Determine the [X, Y] coordinate at the center of the cell enclosing the given text.  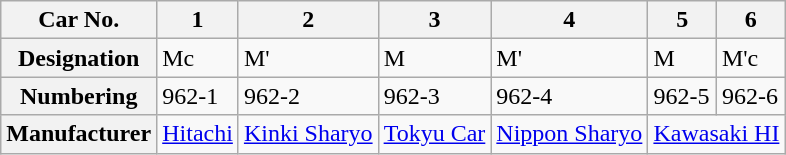
Car No. [79, 20]
Mc [198, 58]
Tokyu Car [434, 134]
Kawasaki HI [716, 134]
962-2 [308, 96]
Manufacturer [79, 134]
5 [682, 20]
6 [750, 20]
962-4 [570, 96]
962-5 [682, 96]
Nippon Sharyo [570, 134]
962-6 [750, 96]
1 [198, 20]
4 [570, 20]
Kinki Sharyo [308, 134]
Designation [79, 58]
3 [434, 20]
962-1 [198, 96]
Hitachi [198, 134]
M'c [750, 58]
962-3 [434, 96]
Numbering [79, 96]
2 [308, 20]
